From the cell containing the given text, extract its center point as (x, y) coordinate. 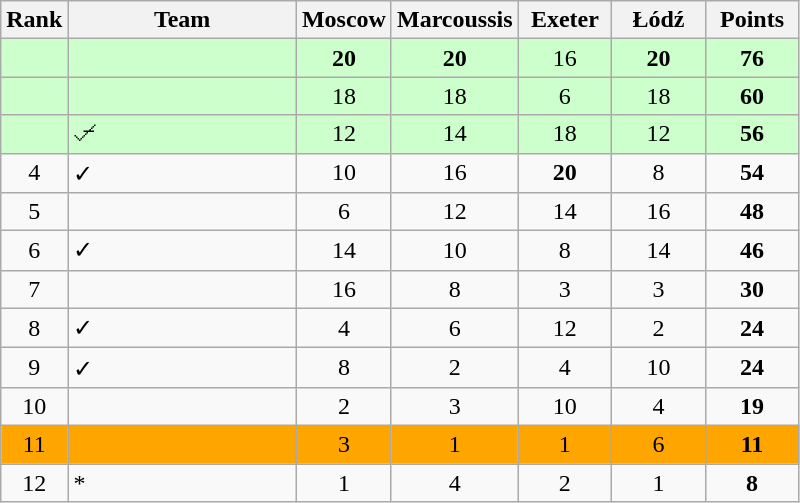
9 (34, 368)
76 (752, 58)
60 (752, 96)
5 (34, 212)
19 (752, 406)
46 (752, 251)
Łódź (659, 20)
⍻ (182, 134)
54 (752, 173)
30 (752, 289)
Moscow (344, 20)
* (182, 483)
Points (752, 20)
Team (182, 20)
7 (34, 289)
48 (752, 212)
Rank (34, 20)
56 (752, 134)
Marcoussis (454, 20)
Exeter (565, 20)
